Return the (X, Y) coordinate for the center point of the cell that contains the specified text.  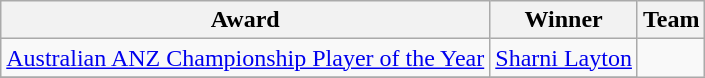
Winner (564, 20)
Team (671, 20)
Sharni Layton (564, 58)
Award (246, 20)
Australian ANZ Championship Player of the Year (246, 58)
